Identify which cell holds the provided text, then report its (x, y) central coordinate. 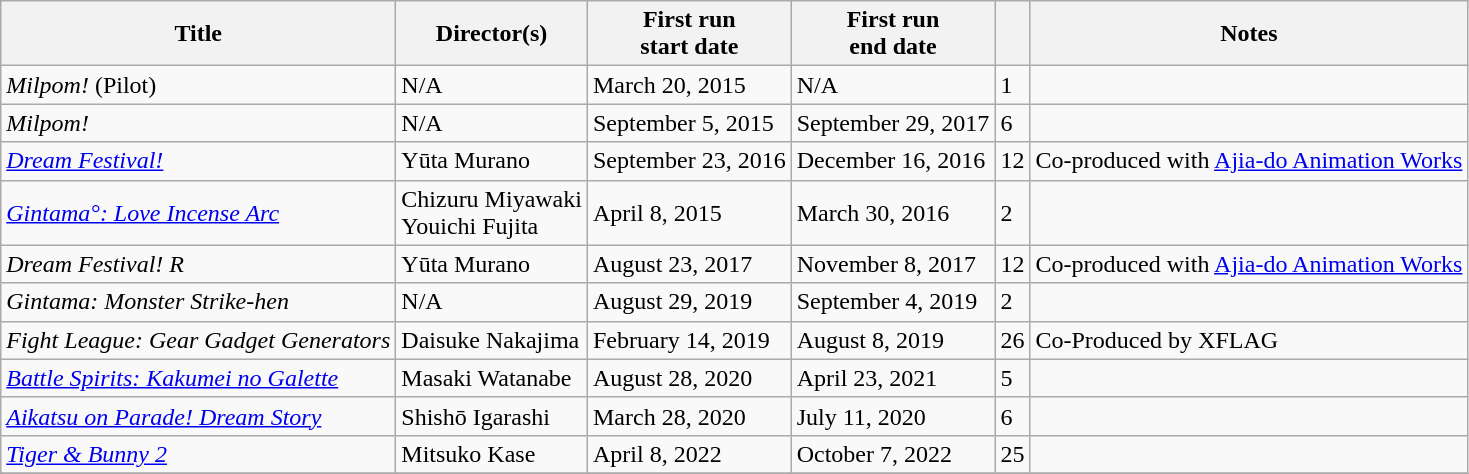
April 8, 2015 (689, 212)
October 7, 2022 (893, 454)
Milpom! (198, 123)
Fight League: Gear Gadget Generators (198, 340)
September 29, 2017 (893, 123)
First runstart date (689, 34)
April 23, 2021 (893, 378)
Milpom! (Pilot) (198, 85)
July 11, 2020 (893, 416)
Gintama°: Love Incense Arc (198, 212)
Battle Spirits: Kakumei no Galette (198, 378)
Gintama: Monster Strike-hen (198, 302)
August 8, 2019 (893, 340)
Shishō Igarashi (492, 416)
March 30, 2016 (893, 212)
March 20, 2015 (689, 85)
Mitsuko Kase (492, 454)
September 23, 2016 (689, 161)
Tiger & Bunny 2 (198, 454)
Masaki Watanabe (492, 378)
Aikatsu on Parade! Dream Story (198, 416)
August 29, 2019 (689, 302)
26 (1012, 340)
Co-Produced by XFLAG (1249, 340)
Director(s) (492, 34)
Daisuke Nakajima (492, 340)
Title (198, 34)
5 (1012, 378)
August 23, 2017 (689, 264)
September 5, 2015 (689, 123)
25 (1012, 454)
Notes (1249, 34)
1 (1012, 85)
Dream Festival! R (198, 264)
April 8, 2022 (689, 454)
November 8, 2017 (893, 264)
August 28, 2020 (689, 378)
Chizuru MiyawakiYouichi Fujita (492, 212)
December 16, 2016 (893, 161)
First runend date (893, 34)
September 4, 2019 (893, 302)
February 14, 2019 (689, 340)
Dream Festival! (198, 161)
March 28, 2020 (689, 416)
